Identify which cell holds the provided text, then report its (x, y) central coordinate. 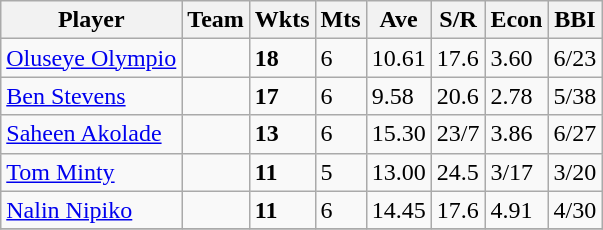
6/27 (575, 134)
Ave (398, 20)
BBI (575, 20)
Nalin Nipiko (92, 210)
4/30 (575, 210)
13 (282, 134)
3/20 (575, 172)
Player (92, 20)
13.00 (398, 172)
2.78 (516, 96)
18 (282, 58)
Tom Minty (92, 172)
Team (216, 20)
9.58 (398, 96)
3/17 (516, 172)
4.91 (516, 210)
5 (340, 172)
17 (282, 96)
Mts (340, 20)
6/23 (575, 58)
15.30 (398, 134)
3.86 (516, 134)
Saheen Akolade (92, 134)
Econ (516, 20)
Wkts (282, 20)
Ben Stevens (92, 96)
Oluseye Olympio (92, 58)
3.60 (516, 58)
14.45 (398, 210)
10.61 (398, 58)
S/R (458, 20)
20.6 (458, 96)
23/7 (458, 134)
24.5 (458, 172)
5/38 (575, 96)
